Return the [x, y] coordinate for the center point of the cell that contains the specified text.  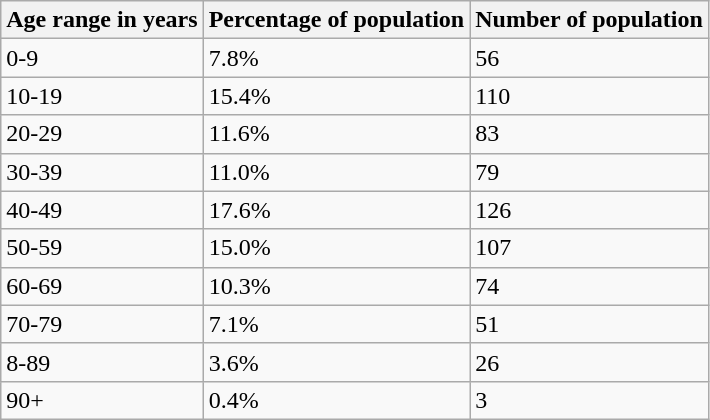
8-89 [102, 362]
3.6% [336, 362]
7.8% [336, 58]
Percentage of population [336, 20]
17.6% [336, 210]
20-29 [102, 134]
3 [590, 400]
15.0% [336, 248]
90+ [102, 400]
50-59 [102, 248]
83 [590, 134]
74 [590, 286]
0-9 [102, 58]
11.6% [336, 134]
40-49 [102, 210]
110 [590, 96]
107 [590, 248]
51 [590, 324]
7.1% [336, 324]
26 [590, 362]
70-79 [102, 324]
15.4% [336, 96]
60-69 [102, 286]
Number of population [590, 20]
30-39 [102, 172]
0.4% [336, 400]
Age range in years [102, 20]
11.0% [336, 172]
10-19 [102, 96]
79 [590, 172]
126 [590, 210]
10.3% [336, 286]
56 [590, 58]
